For the text-containing cell, return its midpoint in [x, y] coordinate format. 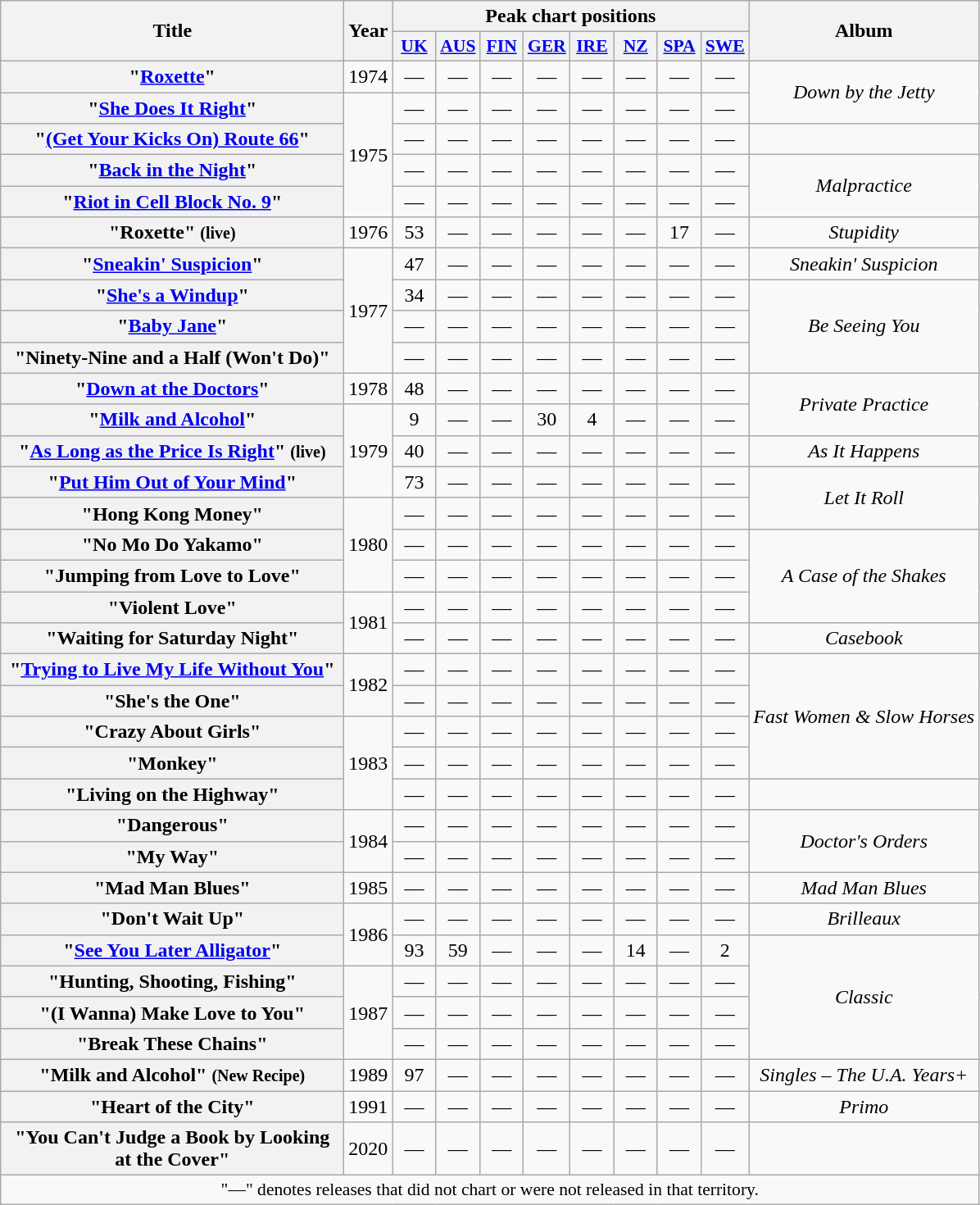
Title [172, 31]
"Waiting for Saturday Night" [172, 639]
"Break These Chains" [172, 1044]
"Put Him Out of Your Mind" [172, 482]
"Riot in Cell Block No. 9" [172, 202]
1979 [369, 451]
A Case of the Shakes [864, 575]
34 [415, 295]
30 [547, 420]
1991 [369, 1106]
"See You Later Alligator" [172, 950]
"(Get Your Kicks On) Route 66" [172, 139]
2 [725, 950]
SPA [678, 47]
48 [415, 389]
1976 [369, 233]
2020 [369, 1149]
Primo [864, 1106]
1987 [369, 1012]
Malpractice [864, 186]
1989 [369, 1075]
"Down at the Doctors" [172, 389]
"—" denotes releases that did not chart or were not released in that territory. [490, 1190]
Fast Women & Slow Horses [864, 716]
1982 [369, 685]
1981 [369, 623]
"Sneakin' Suspicion" [172, 264]
1985 [369, 888]
40 [415, 451]
SWE [725, 47]
"Violent Love" [172, 607]
47 [415, 264]
Private Practice [864, 404]
"My Way" [172, 857]
Brilleaux [864, 919]
"Heart of the City" [172, 1106]
73 [415, 482]
Down by the Jetty [864, 92]
"Milk and Alcohol" (New Recipe) [172, 1075]
"Monkey" [172, 763]
Let It Roll [864, 498]
4 [592, 420]
FIN [501, 47]
53 [415, 233]
Classic [864, 997]
Be Seeing You [864, 326]
"Ninety-Nine and a Half (Won't Do)" [172, 357]
1974 [369, 76]
Sneakin' Suspicion [864, 264]
Doctor's Orders [864, 841]
Mad Man Blues [864, 888]
"Trying to Live My Life Without You" [172, 670]
"Back in the Night" [172, 171]
"Dangerous" [172, 825]
"You Can't Judge a Book by Looking at the Cover" [172, 1149]
"She's a Windup" [172, 295]
1975 [369, 154]
"(I Wanna) Make Love to You" [172, 1012]
"Hong Kong Money" [172, 513]
1977 [369, 311]
Casebook [864, 639]
"Living on the Highway" [172, 794]
"She's the One" [172, 701]
1983 [369, 763]
As It Happens [864, 451]
9 [415, 420]
"Crazy About Girls" [172, 732]
"Mad Man Blues" [172, 888]
UK [415, 47]
Singles – The U.A. Years+ [864, 1075]
"Jumping from Love to Love" [172, 575]
Year [369, 31]
97 [415, 1075]
"No Mo Do Yakamo" [172, 544]
17 [678, 233]
"Roxette" [172, 76]
93 [415, 950]
1978 [369, 389]
AUS [457, 47]
"Hunting, Shooting, Fishing" [172, 981]
59 [457, 950]
Peak chart positions [570, 16]
14 [636, 950]
"Milk and Alcohol" [172, 420]
"Baby Jane" [172, 326]
1986 [369, 934]
Stupidity [864, 233]
1984 [369, 841]
"As Long as the Price Is Right" (live) [172, 451]
"Don't Wait Up" [172, 919]
1980 [369, 544]
Album [864, 31]
"She Does It Right" [172, 107]
"Roxette" (live) [172, 233]
IRE [592, 47]
GER [547, 47]
NZ [636, 47]
